From the cell containing the given text, extract its center point as (X, Y) coordinate. 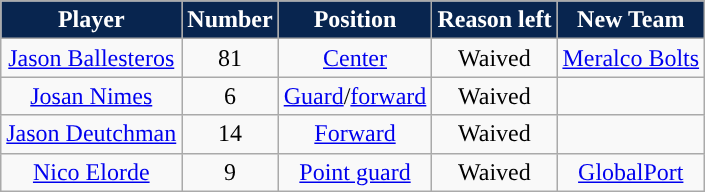
Meralco Bolts (631, 58)
Player (92, 20)
GlobalPort (631, 172)
Number (230, 20)
6 (230, 96)
Position (355, 20)
Josan Nimes (92, 96)
Forward (355, 134)
Jason Ballesteros (92, 58)
Jason Deutchman (92, 134)
Guard/forward (355, 96)
81 (230, 58)
New Team (631, 20)
Center (355, 58)
14 (230, 134)
9 (230, 172)
Nico Elorde (92, 172)
Reason left (494, 20)
Point guard (355, 172)
